Identify which cell holds the provided text, then report its (x, y) central coordinate. 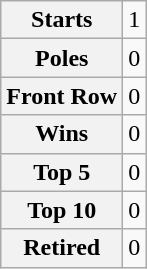
1 (134, 20)
Front Row (62, 96)
Top 10 (62, 210)
Wins (62, 134)
Poles (62, 58)
Retired (62, 248)
Starts (62, 20)
Top 5 (62, 172)
